Scan for the cell matching the given text and deliver its (X, Y) coordinate at center. 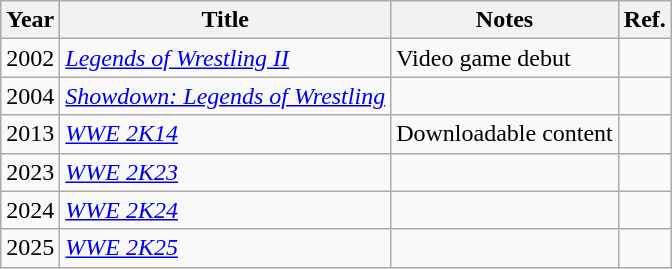
Video game debut (505, 58)
Title (226, 20)
WWE 2K25 (226, 248)
WWE 2K24 (226, 210)
Notes (505, 20)
WWE 2K23 (226, 172)
Downloadable content (505, 134)
Legends of Wrestling II (226, 58)
2004 (30, 96)
2024 (30, 210)
Year (30, 20)
Showdown: Legends of Wrestling (226, 96)
2025 (30, 248)
2002 (30, 58)
2023 (30, 172)
WWE 2K14 (226, 134)
Ref. (644, 20)
2013 (30, 134)
